Provide the (X, Y) coordinate of the cell's center where the given text is located.  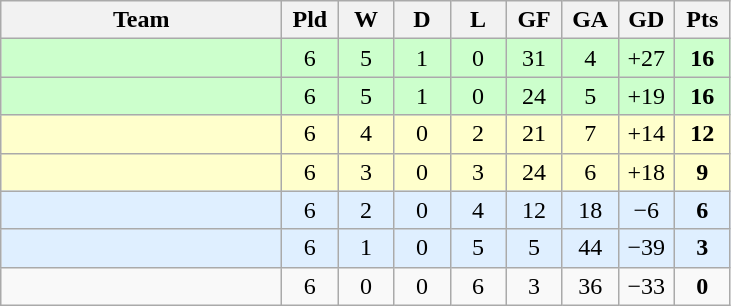
9 (702, 172)
GA (590, 20)
36 (590, 286)
−33 (646, 286)
GF (534, 20)
+19 (646, 96)
7 (590, 134)
21 (534, 134)
GD (646, 20)
L (478, 20)
+27 (646, 58)
Team (142, 20)
+14 (646, 134)
18 (590, 210)
44 (590, 248)
D (422, 20)
Pts (702, 20)
+18 (646, 172)
−39 (646, 248)
−6 (646, 210)
31 (534, 58)
W (366, 20)
Pld (310, 20)
